Capture the cell that displays the provided text and extract its [X, Y] central coordinate. 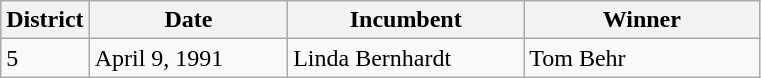
District [45, 20]
5 [45, 58]
Tom Behr [642, 58]
Winner [642, 20]
Date [188, 20]
Linda Bernhardt [406, 58]
Incumbent [406, 20]
April 9, 1991 [188, 58]
